For the text-containing cell, return its midpoint in [X, Y] coordinate format. 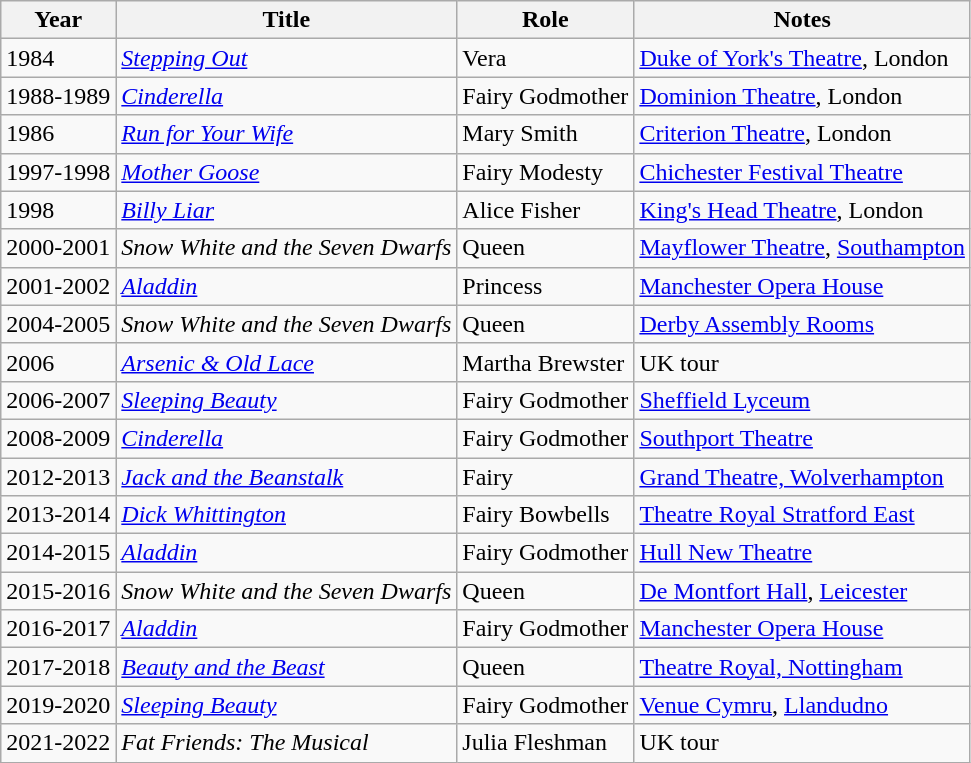
Stepping Out [286, 58]
Title [286, 20]
1998 [58, 210]
Theatre Royal Stratford East [802, 515]
Billy Liar [286, 210]
Beauty and the Beast [286, 667]
2001-2002 [58, 286]
Princess [546, 286]
Criterion Theatre, London [802, 134]
2013-2014 [58, 515]
Chichester Festival Theatre [802, 172]
Mother Goose [286, 172]
1986 [58, 134]
Southport Theatre [802, 438]
Julia Fleshman [546, 743]
2008-2009 [58, 438]
2021-2022 [58, 743]
Fairy Modesty [546, 172]
1997-1998 [58, 172]
Fat Friends: The Musical [286, 743]
Theatre Royal, Nottingham [802, 667]
Fairy Bowbells [546, 515]
2000-2001 [58, 248]
2014-2015 [58, 553]
King's Head Theatre, London [802, 210]
2017-2018 [58, 667]
Duke of York's Theatre, London [802, 58]
Notes [802, 20]
2006-2007 [58, 400]
Sheffield Lyceum [802, 400]
Jack and the Beanstalk [286, 477]
Year [58, 20]
Dominion Theatre, London [802, 96]
1988-1989 [58, 96]
De Montfort Hall, Leicester [802, 591]
Role [546, 20]
2019-2020 [58, 705]
Vera [546, 58]
Grand Theatre, Wolverhampton [802, 477]
Fairy [546, 477]
2006 [58, 362]
Martha Brewster [546, 362]
Mary Smith [546, 134]
Dick Whittington [286, 515]
Hull New Theatre [802, 553]
Venue Cymru, Llandudno [802, 705]
Arsenic & Old Lace [286, 362]
Alice Fisher [546, 210]
2012-2013 [58, 477]
Derby Assembly Rooms [802, 324]
Mayflower Theatre, Southampton [802, 248]
2016-2017 [58, 629]
1984 [58, 58]
Run for Your Wife [286, 134]
2004-2005 [58, 324]
2015-2016 [58, 591]
